Determine the [x, y] coordinate at the center of the cell enclosing the given text.  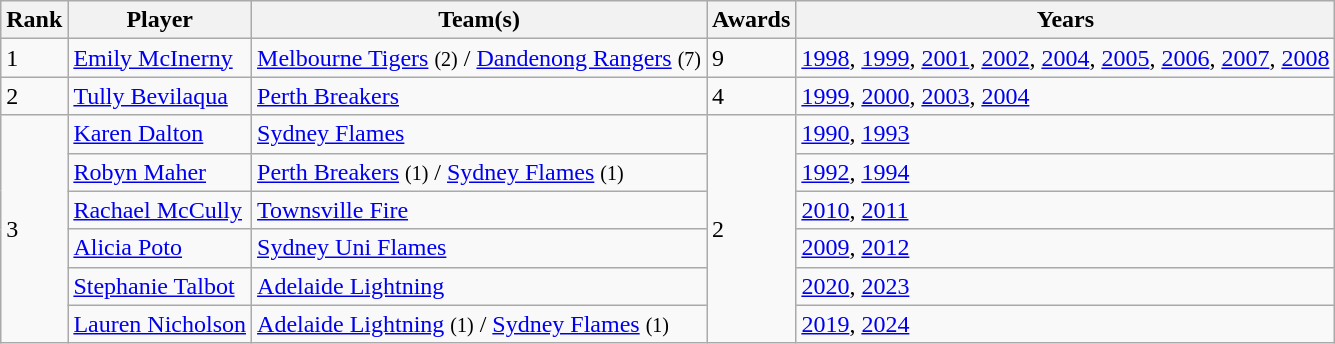
Robyn Maher [160, 172]
Sydney Flames [480, 134]
1990, 1993 [1066, 134]
Adelaide Lightning [480, 286]
2009, 2012 [1066, 248]
Stephanie Talbot [160, 286]
Alicia Poto [160, 248]
Awards [752, 20]
Perth Breakers (1) / Sydney Flames (1) [480, 172]
Emily McInerny [160, 58]
1999, 2000, 2003, 2004 [1066, 96]
2019, 2024 [1066, 324]
3 [34, 229]
Tully Bevilaqua [160, 96]
4 [752, 96]
Townsville Fire [480, 210]
Perth Breakers [480, 96]
2010, 2011 [1066, 210]
Team(s) [480, 20]
Rank [34, 20]
9 [752, 58]
1992, 1994 [1066, 172]
Years [1066, 20]
1998, 1999, 2001, 2002, 2004, 2005, 2006, 2007, 2008 [1066, 58]
Rachael McCully [160, 210]
Melbourne Tigers (2) / Dandenong Rangers (7) [480, 58]
Lauren Nicholson [160, 324]
1 [34, 58]
Sydney Uni Flames [480, 248]
2020, 2023 [1066, 286]
Karen Dalton [160, 134]
Player [160, 20]
Adelaide Lightning (1) / Sydney Flames (1) [480, 324]
